Return (X, Y) of the center of cell containing provided text 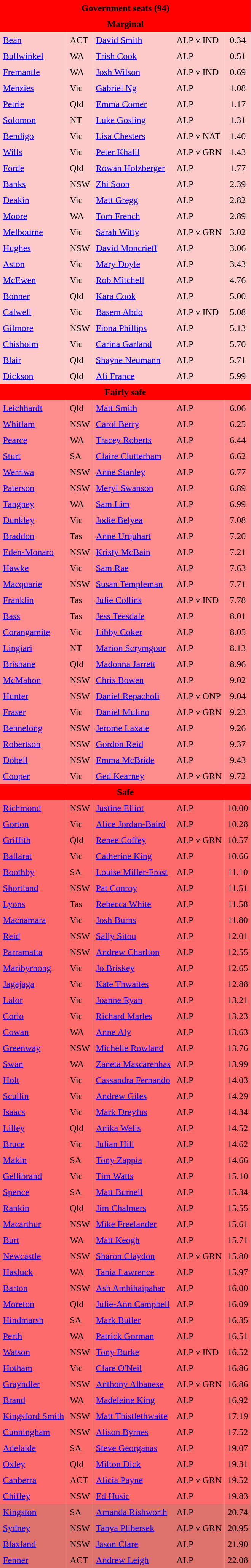
Mark Dreyfus (133, 1112)
Gorton (34, 824)
9.23 (238, 712)
11.58 (238, 904)
Mark Butler (133, 1320)
16.51 (238, 1336)
1.08 (238, 88)
Emma McBride (133, 760)
Basem Abdo (133, 312)
Melbourne (34, 232)
8.01 (238, 616)
Gilmore (34, 328)
7.08 (238, 520)
12.88 (238, 984)
Corio (34, 1016)
Chisholm (34, 344)
Newcastle (34, 1256)
Oxley (34, 1464)
Carina Garland (133, 344)
Anika Wells (133, 1128)
Brand (34, 1400)
Cowan (34, 1032)
14.66 (238, 1160)
Hawke (34, 568)
Jagajaga (34, 984)
Tracey Roberts (133, 440)
11.51 (238, 888)
Daniel Mulino (133, 712)
14.34 (238, 1112)
0.69 (238, 72)
Lalor (34, 1000)
Anne Urquhart (133, 536)
8.13 (238, 648)
Richard Marles (133, 1016)
Fremantle (34, 72)
Sally Sitou (133, 936)
13.63 (238, 1032)
Petrie (34, 104)
15.34 (238, 1192)
Renee Coffey (133, 840)
David Moncrieff (133, 248)
Greenway (34, 1048)
Joanne Ryan (133, 1000)
Chifley (34, 1496)
Bullwinkel (34, 56)
Andrew Charlton (133, 952)
Brisbane (34, 664)
Wills (34, 152)
Kingston (34, 1512)
Milton Dick (133, 1464)
Adelaide (34, 1448)
Richmond (34, 808)
6.62 (238, 456)
Sydney (34, 1528)
13.21 (238, 1000)
Ash Ambihaipahar (133, 1288)
Amanda Rishworth (133, 1512)
Louise Miller-Frost (133, 872)
8.96 (238, 664)
15.61 (238, 1224)
Michelle Rowland (133, 1048)
16.35 (238, 1320)
Catherine King (133, 856)
Jerome Laxale (133, 728)
Bruce (34, 1144)
Matt Thistlethwaite (133, 1416)
Bean (34, 40)
Julie-Ann Campbell (133, 1304)
Calwell (34, 312)
Zaneta Mascarenhas (133, 1064)
Griffith (34, 840)
Safe (126, 792)
Matt Burnell (133, 1192)
Rowan Holzberger (133, 168)
14.03 (238, 1080)
Pat Conroy (133, 888)
Dickson (34, 376)
Alison Byrnes (133, 1432)
1.40 (238, 136)
10.66 (238, 856)
5.99 (238, 376)
Watson (34, 1352)
6.99 (238, 504)
16.52 (238, 1352)
Steve Georganas (133, 1448)
Jodie Belyea (133, 520)
Matt Gregg (133, 200)
Maribyrnong (34, 968)
13.23 (238, 1016)
Hunter (34, 696)
6.77 (238, 472)
9.02 (238, 680)
20.95 (238, 1528)
David Smith (133, 40)
Cooper (34, 776)
5.00 (238, 296)
Marion Scrymgour (133, 648)
13.76 (238, 1048)
9.26 (238, 728)
12.55 (238, 952)
Canberra (34, 1480)
Braddon (34, 536)
15.97 (238, 1272)
Reid (34, 936)
15.55 (238, 1208)
1.17 (238, 104)
8.05 (238, 632)
19.07 (238, 1448)
Swan (34, 1064)
15.10 (238, 1176)
7.20 (238, 536)
Whitlam (34, 424)
Anne Aly (133, 1032)
Kristy McBain (133, 552)
Tony Burke (133, 1352)
Bass (34, 616)
Julie Collins (133, 600)
Aston (34, 264)
Macnamara (34, 920)
Matt Keogh (133, 1240)
Leichhardt (34, 408)
9.37 (238, 744)
Josh Burns (133, 920)
Carol Berry (133, 424)
Bendigo (34, 136)
Tim Watts (133, 1176)
Mike Freelander (133, 1224)
5.70 (238, 344)
Macquarie (34, 584)
Madonna Jarrett (133, 664)
Meryl Swanson (133, 488)
McMahon (34, 680)
Jim Chalmers (133, 1208)
Kara Cook (133, 296)
Blair (34, 360)
Government seats (94) (126, 8)
0.51 (238, 56)
Alice Jordan-Baird (133, 824)
Gordon Reid (133, 744)
Paterson (34, 488)
Fiona Phillips (133, 328)
3.43 (238, 264)
Daniel Repacholi (133, 696)
16.00 (238, 1288)
Trish Cook (133, 56)
11.80 (238, 920)
Emma Comer (133, 104)
Bonner (34, 296)
2.89 (238, 216)
Luke Gosling (133, 120)
Eden-Monaro (34, 552)
10.57 (238, 840)
Fairly safe (126, 392)
Shayne Neumann (133, 360)
17.19 (238, 1416)
20.74 (238, 1512)
1.43 (238, 152)
Julian Hill (133, 1144)
9.04 (238, 696)
9.72 (238, 776)
Blaxland (34, 1544)
14.52 (238, 1128)
Patrick Gorman (133, 1336)
Banks (34, 184)
1.77 (238, 168)
Grayndler (34, 1384)
Ali France (133, 376)
Mary Doyle (133, 264)
Sam Lim (133, 504)
3.06 (238, 248)
7.71 (238, 584)
ALP v ONP (199, 696)
Alicia Payne (133, 1480)
Boothby (34, 872)
Anne Stanley (133, 472)
Lingiari (34, 648)
Tania Lawrence (133, 1272)
5.08 (238, 312)
Dobell (34, 760)
Marginal (126, 24)
Tangney (34, 504)
Rankin (34, 1208)
Susan Templeman (133, 584)
2.39 (238, 184)
7.21 (238, 552)
Matt Smith (133, 408)
16.09 (238, 1304)
6.25 (238, 424)
Menzies (34, 88)
Claire Clutterham (133, 456)
6.44 (238, 440)
Tony Zappia (133, 1160)
Gabriel Ng (133, 88)
6.89 (238, 488)
Scullin (34, 1096)
McEwen (34, 280)
Barton (34, 1288)
0.34 (238, 40)
Deakin (34, 200)
Spence (34, 1192)
Kate Thwaites (133, 984)
12.65 (238, 968)
Jess Teesdale (133, 616)
Bennelong (34, 728)
4.76 (238, 280)
2.82 (238, 200)
Holt (34, 1080)
Madeleine King (133, 1400)
11.10 (238, 872)
Solomon (34, 120)
14.29 (238, 1096)
Sharon Claydon (133, 1256)
10.00 (238, 808)
Lisa Chesters (133, 136)
Forde (34, 168)
Macarthur (34, 1224)
Sarah Witty (133, 232)
Burt (34, 1240)
Sam Rae (133, 568)
Andrew Giles (133, 1096)
Zhi Soon (133, 184)
15.80 (238, 1256)
Makin (34, 1160)
12.01 (238, 936)
Tom French (133, 216)
Jason Clare (133, 1544)
Rob Mitchell (133, 280)
Josh Wilson (133, 72)
Sturt (34, 456)
9.43 (238, 760)
Perth (34, 1336)
5.71 (238, 360)
5.13 (238, 328)
6.06 (238, 408)
Dunkley (34, 520)
Hughes (34, 248)
Tanya Plibersek (133, 1528)
Gellibrand (34, 1176)
Cassandra Fernando (133, 1080)
Hindmarsh (34, 1320)
Peter Khalil (133, 152)
1.31 (238, 120)
16.92 (238, 1400)
Pearce (34, 440)
Werriwa (34, 472)
Hotham (34, 1368)
19.31 (238, 1464)
Ged Kearney (133, 776)
Ballarat (34, 856)
3.02 (238, 232)
Franklin (34, 600)
Kingsford Smith (34, 1416)
Jo Briskey (133, 968)
19.52 (238, 1480)
15.71 (238, 1240)
10.28 (238, 824)
Anthony Albanese (133, 1384)
Clare O'Neil (133, 1368)
Fraser (34, 712)
13.99 (238, 1064)
7.63 (238, 568)
Shortland (34, 888)
Moreton (34, 1304)
Moore (34, 216)
21.90 (238, 1544)
Hasluck (34, 1272)
Lyons (34, 904)
Rebecca White (133, 904)
Parramatta (34, 952)
Lilley (34, 1128)
7.78 (238, 600)
Libby Coker (133, 632)
19.83 (238, 1496)
Cunningham (34, 1432)
Robertson (34, 744)
Corangamite (34, 632)
Chris Bowen (133, 680)
ALP v NAT (199, 136)
17.52 (238, 1432)
Isaacs (34, 1112)
Ed Husic (133, 1496)
14.62 (238, 1144)
Justine Elliot (133, 808)
